For the text-containing cell, return its midpoint in (x, y) coordinate format. 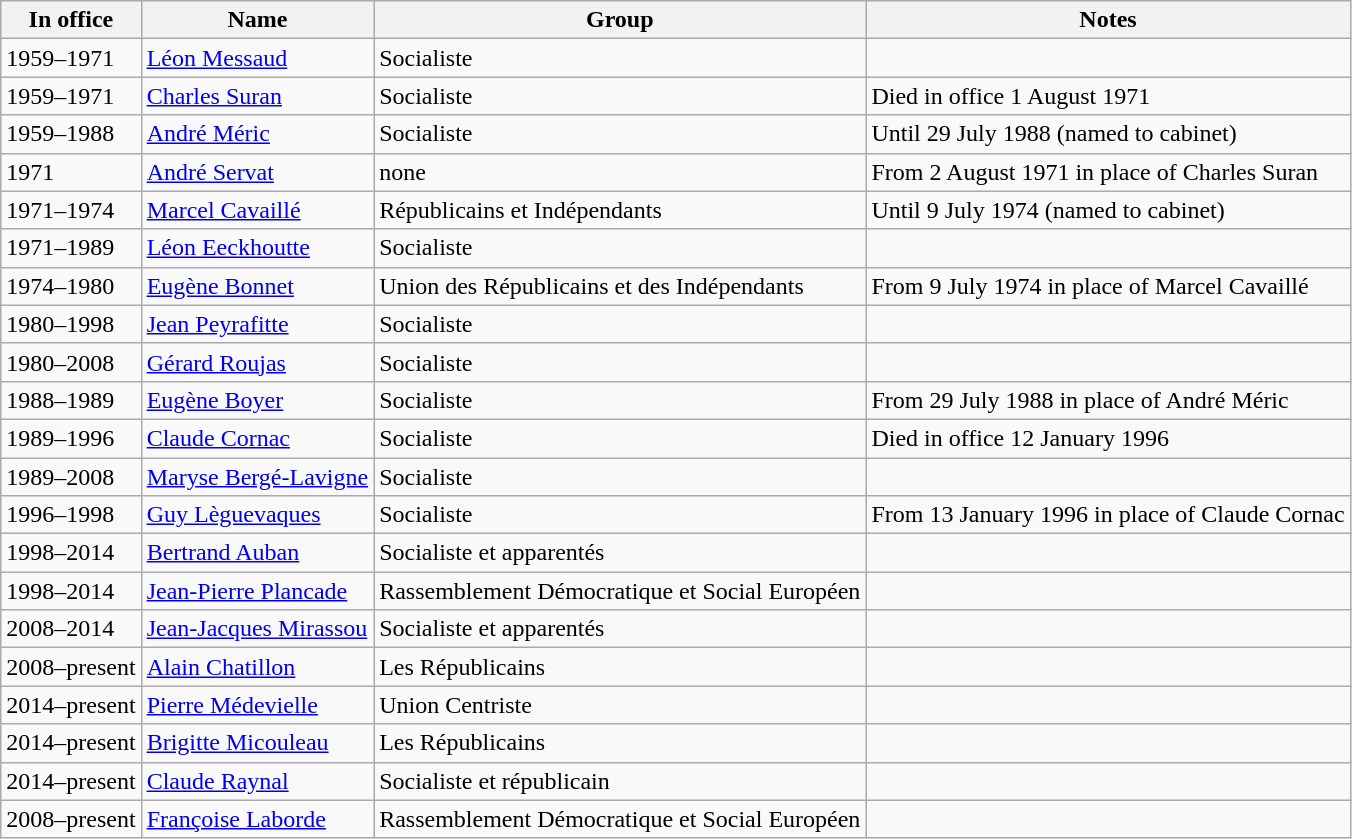
From 29 July 1988 in place of André Méric (1108, 400)
1996–1998 (71, 515)
Union des Républicains et des Indépendants (620, 286)
Maryse Bergé-Lavigne (258, 477)
1971 (71, 172)
Until 29 July 1988 (named to cabinet) (1108, 134)
Died in office 12 January 1996 (1108, 438)
In office (71, 20)
Claude Cornac (258, 438)
Républicains et Indépendants (620, 210)
From 2 August 1971 in place of Charles Suran (1108, 172)
none (620, 172)
Union Centriste (620, 705)
Françoise Laborde (258, 819)
Socialiste et républicain (620, 781)
1980–1998 (71, 324)
Léon Messaud (258, 58)
1959–1988 (71, 134)
Gérard Roujas (258, 362)
Eugène Bonnet (258, 286)
1988–1989 (71, 400)
Eugène Boyer (258, 400)
Bertrand Auban (258, 553)
Jean Peyrafitte (258, 324)
André Méric (258, 134)
1971–1974 (71, 210)
Brigitte Micouleau (258, 743)
Name (258, 20)
Died in office 1 August 1971 (1108, 96)
Claude Raynal (258, 781)
Jean-Pierre Plancade (258, 591)
Notes (1108, 20)
André Servat (258, 172)
Guy Lèguevaques (258, 515)
Until 9 July 1974 (named to cabinet) (1108, 210)
1971–1989 (71, 248)
From 13 January 1996 in place of Claude Cornac (1108, 515)
Alain Chatillon (258, 667)
1974–1980 (71, 286)
Charles Suran (258, 96)
Jean-Jacques Mirassou (258, 629)
1989–1996 (71, 438)
Pierre Médevielle (258, 705)
Léon Eeckhoutte (258, 248)
1989–2008 (71, 477)
2008–2014 (71, 629)
Marcel Cavaillé (258, 210)
Group (620, 20)
From 9 July 1974 in place of Marcel Cavaillé (1108, 286)
1980–2008 (71, 362)
